Identify which cell holds the provided text, then report its (x, y) central coordinate. 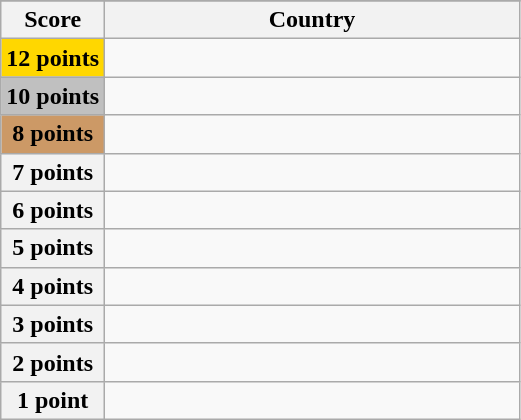
Score (53, 20)
1 point (53, 400)
8 points (53, 134)
6 points (53, 210)
4 points (53, 286)
3 points (53, 324)
7 points (53, 172)
2 points (53, 362)
10 points (53, 96)
Country (312, 20)
5 points (53, 248)
12 points (53, 58)
